Extract the (X, Y) coordinate from the center of the cell holding the provided text.  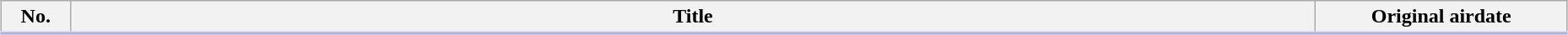
Original airdate (1441, 17)
Title (693, 17)
No. (35, 17)
